Identify which cell holds the provided text, then report its [x, y] central coordinate. 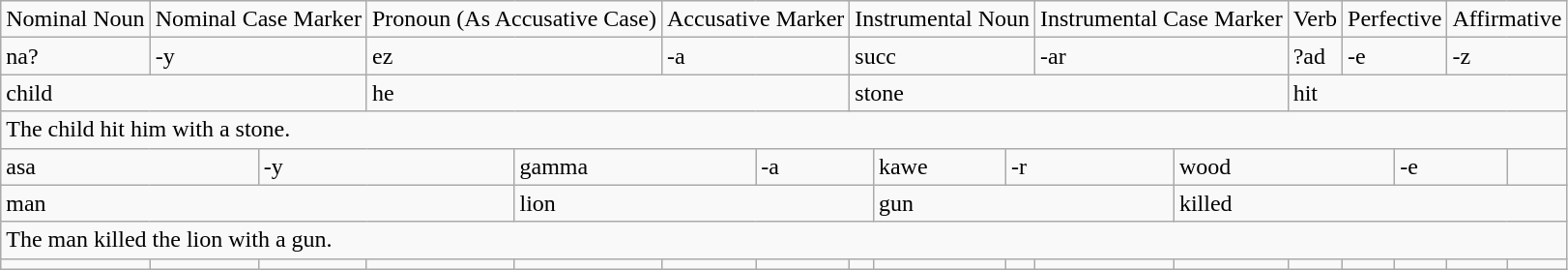
ez [514, 56]
Pronoun (As Accusative Case) [514, 19]
lion [694, 203]
Instrumental Case Marker [1162, 19]
Perfective [1395, 19]
hit [1427, 93]
man [257, 203]
Accusative Marker [755, 19]
Nominal Case Marker [258, 19]
wood [1284, 166]
-z [1507, 56]
The man killed the lion with a gun. [784, 240]
gamma [635, 166]
Affirmative [1507, 19]
The child hit him with a stone. [784, 130]
-ar [1162, 56]
Verb [1315, 19]
kawe [940, 166]
?ad [1315, 56]
asa [130, 166]
succ [943, 56]
Instrumental Noun [943, 19]
killed [1370, 203]
gun [1023, 203]
Nominal Noun [75, 19]
-r [1089, 166]
he [607, 93]
child [184, 93]
stone [1069, 93]
na? [75, 56]
